Determine the [X, Y] coordinate at the center of the cell enclosing the given text.  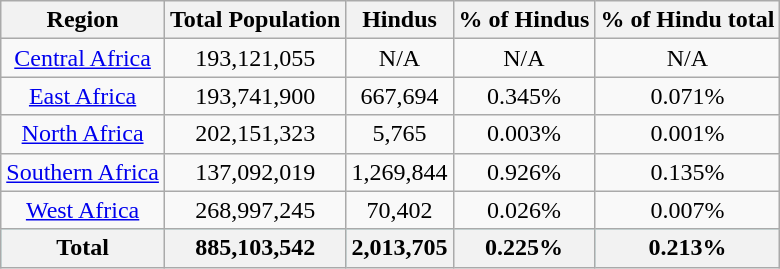
70,402 [400, 210]
0.225% [524, 248]
Hindus [400, 20]
Total Population [255, 20]
667,694 [400, 96]
0.003% [524, 134]
885,103,542 [255, 248]
202,151,323 [255, 134]
1,269,844 [400, 172]
Southern Africa [83, 172]
0.001% [688, 134]
5,765 [400, 134]
% of Hindu total [688, 20]
% of Hindus [524, 20]
2,013,705 [400, 248]
0.926% [524, 172]
137,092,019 [255, 172]
268,997,245 [255, 210]
0.135% [688, 172]
Central Africa [83, 58]
0.213% [688, 248]
Region [83, 20]
East Africa [83, 96]
0.345% [524, 96]
0.007% [688, 210]
North Africa [83, 134]
193,121,055 [255, 58]
193,741,900 [255, 96]
0.026% [524, 210]
Total [83, 248]
0.071% [688, 96]
West Africa [83, 210]
